For the text-containing cell, return its midpoint in (X, Y) coordinate format. 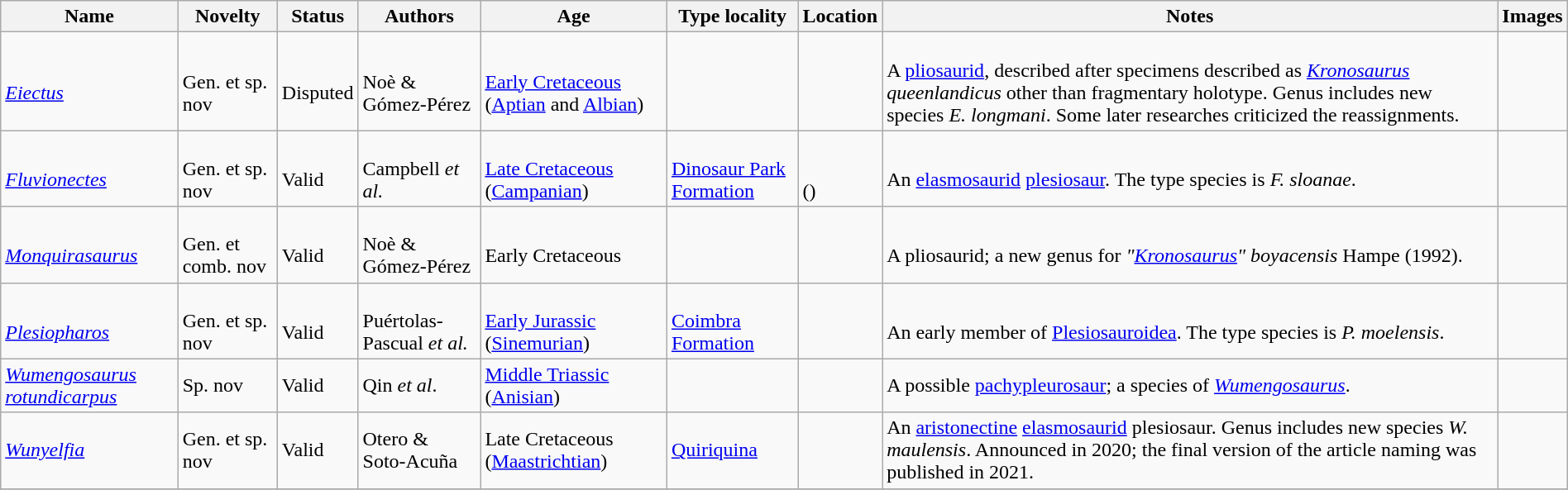
Quiriquina (732, 450)
Puértolas-Pascual et al. (419, 321)
Eiectus (89, 81)
Gen. et comb. nov (227, 245)
Late Cretaceous (Maastrichtian) (574, 450)
() (840, 169)
Sp. nov (227, 385)
Images (1532, 17)
Status (318, 17)
Otero & Soto-Acuña (419, 450)
Dinosaur Park Formation (732, 169)
Qin et al. (419, 385)
An early member of Plesiosauroidea. The type species is P. moelensis. (1190, 321)
Campbell et al. (419, 169)
Early Cretaceous (574, 245)
A possible pachypleurosaur; a species of Wumengosaurus. (1190, 385)
Coimbra Formation (732, 321)
Fluvionectes (89, 169)
Notes (1190, 17)
Type locality (732, 17)
Late Cretaceous (Campanian) (574, 169)
An elasmosaurid plesiosaur. The type species is F. sloanae. (1190, 169)
A pliosaurid; a new genus for "Kronosaurus" boyacensis Hampe (1992). (1190, 245)
Disputed (318, 81)
Age (574, 17)
Novelty (227, 17)
Wunyelfia (89, 450)
Authors (419, 17)
Plesiopharos (89, 321)
Name (89, 17)
Middle Triassic (Anisian) (574, 385)
Early Cretaceous (Aptian and Albian) (574, 81)
Wumengosaurus rotundicarpus (89, 385)
Monquirasaurus (89, 245)
Early Jurassic (Sinemurian) (574, 321)
Location (840, 17)
